Find where the given text appears and provide that cell's center as (X, Y) coordinate. 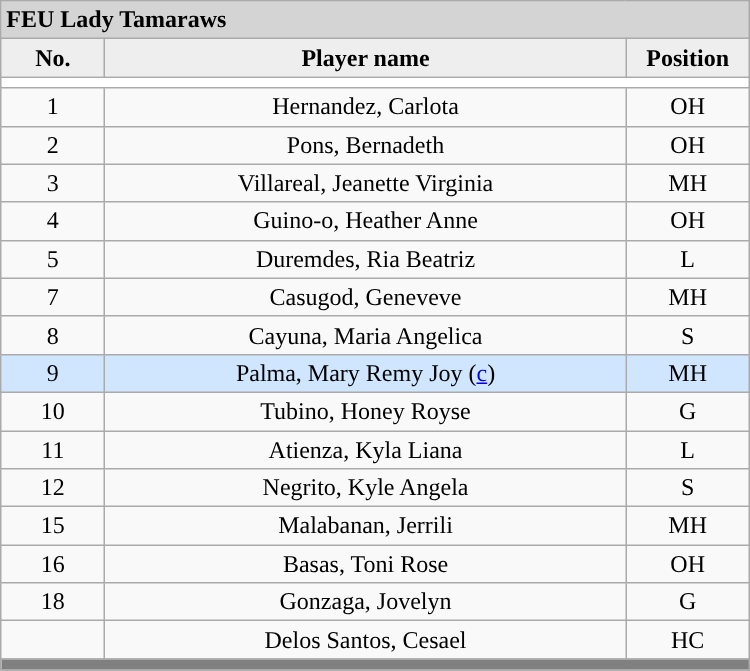
Guino-o, Heather Anne (366, 221)
4 (53, 221)
Position (688, 58)
3 (53, 183)
Malabanan, Jerrili (366, 526)
Delos Santos, Cesael (366, 640)
12 (53, 488)
No. (53, 58)
HC (688, 640)
Pons, Bernadeth (366, 145)
FEU Lady Tamaraws (375, 20)
Duremdes, Ria Beatriz (366, 259)
16 (53, 564)
Basas, Toni Rose (366, 564)
2 (53, 145)
Villareal, Jeanette Virginia (366, 183)
Player name (366, 58)
Casugod, Geneveve (366, 297)
7 (53, 297)
9 (53, 373)
8 (53, 335)
Cayuna, Maria Angelica (366, 335)
5 (53, 259)
Palma, Mary Remy Joy (c) (366, 373)
11 (53, 449)
1 (53, 107)
15 (53, 526)
10 (53, 411)
Negrito, Kyle Angela (366, 488)
Hernandez, Carlota (366, 107)
18 (53, 602)
Gonzaga, Jovelyn (366, 602)
Atienza, Kyla Liana (366, 449)
Tubino, Honey Royse (366, 411)
